Pinpoint the cell where the given text exists, returning its (X, Y) midpoint coordinate. 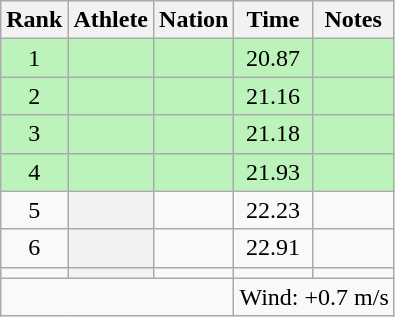
Wind: +0.7 m/s (314, 297)
Notes (353, 20)
22.91 (273, 248)
6 (34, 248)
Time (273, 20)
4 (34, 172)
21.93 (273, 172)
1 (34, 58)
3 (34, 134)
Rank (34, 20)
Athlete (111, 20)
22.23 (273, 210)
5 (34, 210)
21.18 (273, 134)
2 (34, 96)
Nation (194, 20)
21.16 (273, 96)
20.87 (273, 58)
